Search for the cell housing the specified text and yield its (X, Y) center coordinate. 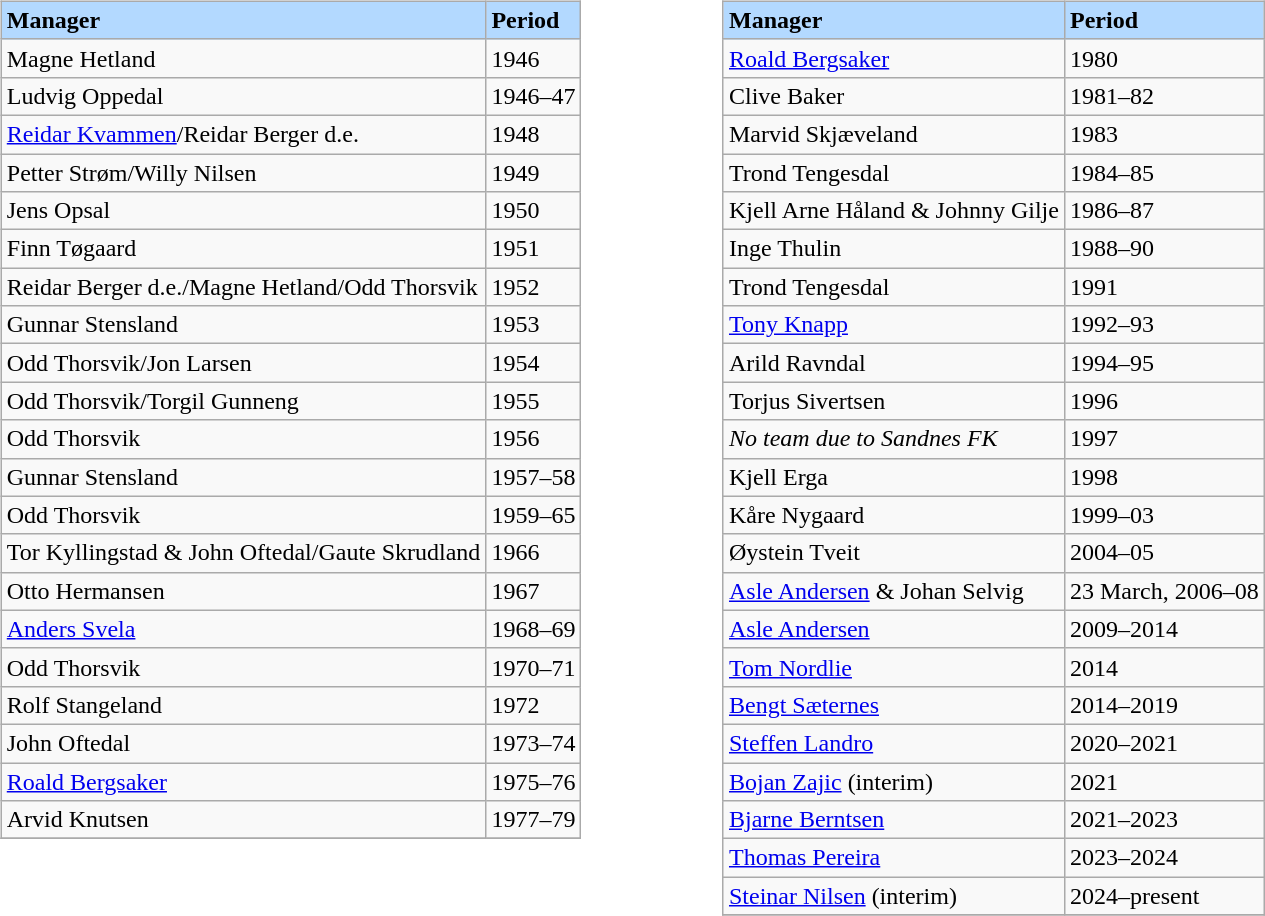
Jens Opsal (244, 211)
Kjell Erga (894, 477)
1970–71 (534, 667)
2021–2023 (1164, 820)
1956 (534, 439)
1959–65 (534, 515)
1946–47 (534, 96)
1997 (1164, 439)
Steffen Landro (894, 743)
2004–05 (1164, 553)
Otto Hermansen (244, 591)
Thomas Pereira (894, 858)
1954 (534, 363)
1992–93 (1164, 325)
1946 (534, 58)
2023–2024 (1164, 858)
Odd Thorsvik/Torgil Gunneng (244, 401)
1986–87 (1164, 211)
Rolf Stangeland (244, 705)
Øystein Tveit (894, 553)
1984–85 (1164, 173)
1996 (1164, 401)
Marvid Skjæveland (894, 134)
Inge Thulin (894, 249)
2014–2019 (1164, 705)
Tor Kyllingstad & John Oftedal/Gaute Skrudland (244, 553)
1980 (1164, 58)
Tony Knapp (894, 325)
John Oftedal (244, 743)
Steinar Nilsen (interim) (894, 896)
1967 (534, 591)
Arild Ravndal (894, 363)
23 March, 2006–08 (1164, 591)
Tom Nordlie (894, 667)
Reidar Berger d.e./Magne Hetland/Odd Thorsvik (244, 287)
Anders Svela (244, 629)
1973–74 (534, 743)
2021 (1164, 781)
1966 (534, 553)
1949 (534, 173)
No team due to Sandnes FK (894, 439)
2024–present (1164, 896)
1951 (534, 249)
Bojan Zajic (interim) (894, 781)
Torjus Sivertsen (894, 401)
Kåre Nygaard (894, 515)
Kjell Arne Håland & Johnny Gilje (894, 211)
Reidar Kvammen/Reidar Berger d.e. (244, 134)
1972 (534, 705)
1983 (1164, 134)
1975–76 (534, 781)
1998 (1164, 477)
1953 (534, 325)
1955 (534, 401)
2020–2021 (1164, 743)
1994–95 (1164, 363)
2009–2014 (1164, 629)
Magne Hetland (244, 58)
Asle Andersen & Johan Selvig (894, 591)
1950 (534, 211)
2014 (1164, 667)
Arvid Knutsen (244, 820)
Odd Thorsvik/Jon Larsen (244, 363)
1968–69 (534, 629)
Clive Baker (894, 96)
1988–90 (1164, 249)
1948 (534, 134)
1957–58 (534, 477)
Bjarne Berntsen (894, 820)
1981–82 (1164, 96)
1999–03 (1164, 515)
1977–79 (534, 820)
Finn Tøgaard (244, 249)
Bengt Sæternes (894, 705)
Ludvig Oppedal (244, 96)
1952 (534, 287)
1991 (1164, 287)
Asle Andersen (894, 629)
Petter Strøm/Willy Nilsen (244, 173)
